Extract the (x, y) coordinate from the center of the cell holding the provided text.  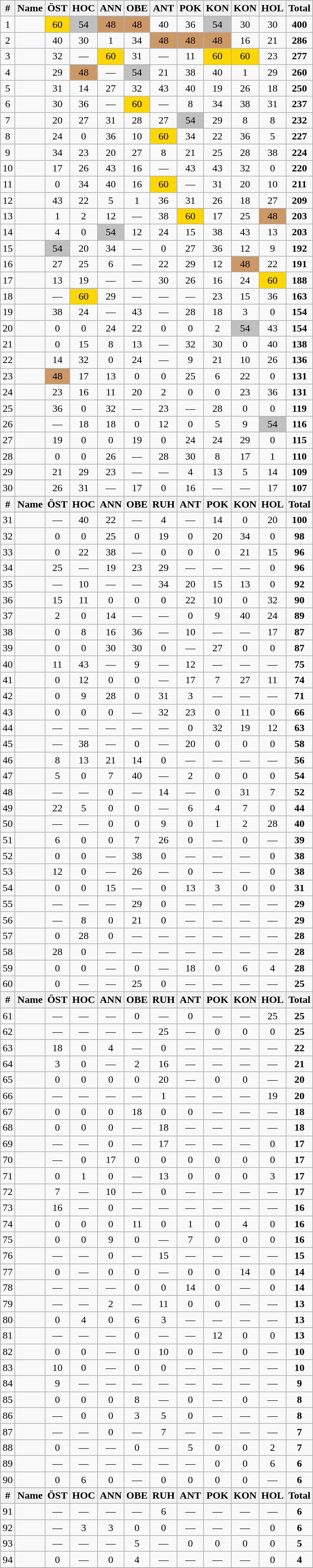
33 (8, 552)
62 (8, 1032)
69 (8, 1144)
81 (8, 1336)
37 (8, 616)
67 (8, 1112)
50 (8, 824)
84 (8, 1384)
188 (300, 280)
232 (300, 120)
53 (8, 872)
100 (300, 520)
109 (300, 472)
42 (8, 696)
64 (8, 1064)
55 (8, 904)
237 (300, 104)
192 (300, 248)
93 (8, 1544)
46 (8, 760)
73 (8, 1208)
80 (8, 1320)
49 (8, 808)
76 (8, 1256)
209 (300, 200)
45 (8, 744)
116 (300, 424)
59 (8, 968)
277 (300, 56)
260 (300, 72)
82 (8, 1352)
136 (300, 360)
68 (8, 1128)
85 (8, 1400)
57 (8, 936)
119 (300, 408)
83 (8, 1368)
98 (300, 536)
47 (8, 776)
250 (300, 88)
191 (300, 264)
41 (8, 680)
79 (8, 1304)
77 (8, 1272)
86 (8, 1415)
94 (8, 1560)
163 (300, 296)
91 (8, 1512)
70 (8, 1160)
78 (8, 1288)
220 (300, 168)
211 (300, 184)
88 (8, 1447)
138 (300, 344)
400 (300, 24)
35 (8, 584)
72 (8, 1192)
286 (300, 40)
115 (300, 440)
65 (8, 1080)
110 (300, 456)
61 (8, 1016)
227 (300, 136)
224 (300, 152)
51 (8, 840)
107 (300, 488)
